Determine the [x, y] coordinate at the center of the cell enclosing the given text.  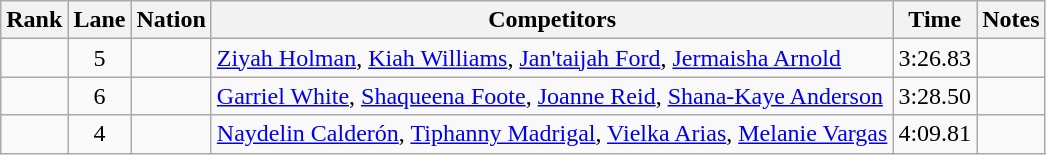
Time [935, 20]
3:26.83 [935, 58]
3:28.50 [935, 96]
5 [100, 58]
Competitors [552, 20]
Lane [100, 20]
Rank [34, 20]
Naydelin Calderón, Tiphanny Madrigal, Vielka Arias, Melanie Vargas [552, 134]
4:09.81 [935, 134]
6 [100, 96]
4 [100, 134]
Ziyah Holman, Kiah Williams, Jan'taijah Ford, Jermaisha Arnold [552, 58]
Nation [171, 20]
Garriel White, Shaqueena Foote, Joanne Reid, Shana-Kaye Anderson [552, 96]
Notes [1011, 20]
